Extract the [X, Y] coordinate from the center of the cell holding the provided text.  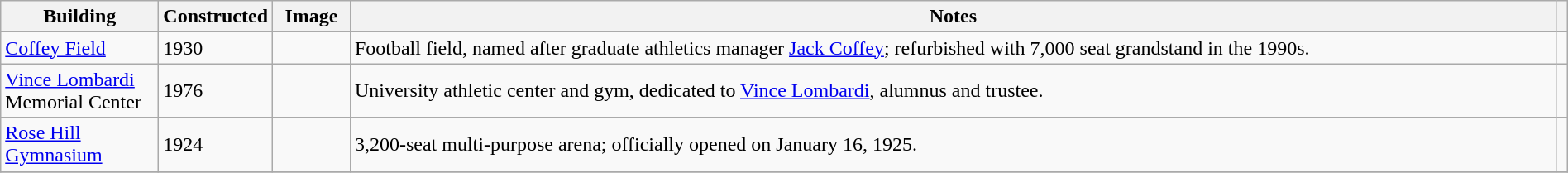
Coffey Field [79, 48]
Notes [953, 17]
Football field, named after graduate athletics manager Jack Coffey; refurbished with 7,000 seat grandstand in the 1990s. [953, 48]
University athletic center and gym, dedicated to Vince Lombardi, alumnus and trustee. [953, 91]
1930 [216, 48]
Constructed [216, 17]
Image [312, 17]
1976 [216, 91]
Rose Hill Gymnasium [79, 144]
3,200-seat multi-purpose arena; officially opened on January 16, 1925. [953, 144]
Building [79, 17]
1924 [216, 144]
Vince Lombardi Memorial Center [79, 91]
